Locate the cell with the specified text and output its (X, Y) center coordinate. 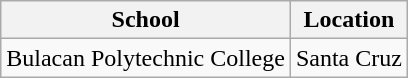
Location (348, 20)
Santa Cruz (348, 58)
Bulacan Polytechnic College (146, 58)
School (146, 20)
